Scan for the cell matching the given text and deliver its (x, y) coordinate at center. 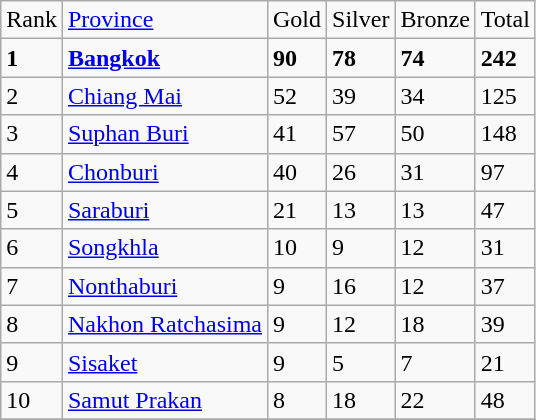
26 (361, 172)
4 (32, 172)
16 (361, 286)
22 (435, 400)
Gold (296, 20)
52 (296, 96)
Chiang Mai (164, 96)
34 (435, 96)
6 (32, 248)
125 (505, 96)
3 (32, 134)
97 (505, 172)
Bangkok (164, 58)
Nonthaburi (164, 286)
Chonburi (164, 172)
Bronze (435, 20)
Samut Prakan (164, 400)
Nakhon Ratchasima (164, 324)
2 (32, 96)
40 (296, 172)
50 (435, 134)
74 (435, 58)
Saraburi (164, 210)
242 (505, 58)
Suphan Buri (164, 134)
90 (296, 58)
37 (505, 286)
78 (361, 58)
Sisaket (164, 362)
57 (361, 134)
Province (164, 20)
48 (505, 400)
1 (32, 58)
41 (296, 134)
47 (505, 210)
148 (505, 134)
Songkhla (164, 248)
Silver (361, 20)
Total (505, 20)
Rank (32, 20)
